Find where the given text appears and provide that cell's center as [X, Y] coordinate. 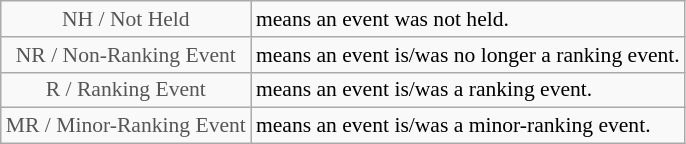
MR / Minor-Ranking Event [126, 126]
means an event is/was a minor-ranking event. [468, 126]
R / Ranking Event [126, 90]
NH / Not Held [126, 19]
NR / Non-Ranking Event [126, 55]
means an event was not held. [468, 19]
means an event is/was a ranking event. [468, 90]
means an event is/was no longer a ranking event. [468, 55]
